Determine the [X, Y] coordinate at the center of the cell enclosing the given text.  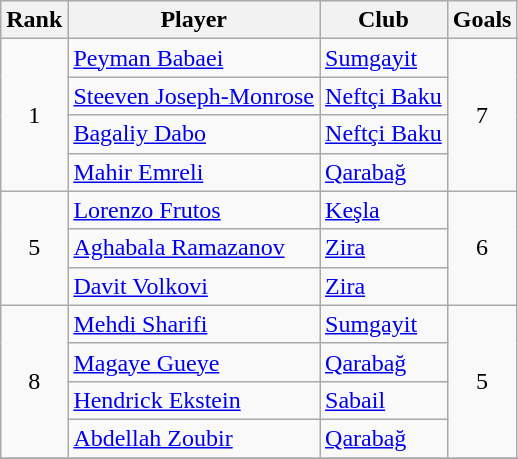
6 [482, 248]
Mehdi Sharifi [194, 324]
Magaye Gueye [194, 362]
Sabail [384, 400]
Club [384, 20]
8 [34, 381]
Goals [482, 20]
Abdellah Zoubir [194, 438]
Mahir Emreli [194, 172]
7 [482, 115]
Player [194, 20]
Hendrick Ekstein [194, 400]
Lorenzo Frutos [194, 210]
Steeven Joseph-Monrose [194, 96]
Bagaliy Dabo [194, 134]
Davit Volkovi [194, 286]
Rank [34, 20]
1 [34, 115]
Keşla [384, 210]
Aghabala Ramazanov [194, 248]
Peyman Babaei [194, 58]
